Search for the cell housing the specified text and yield its (X, Y) center coordinate. 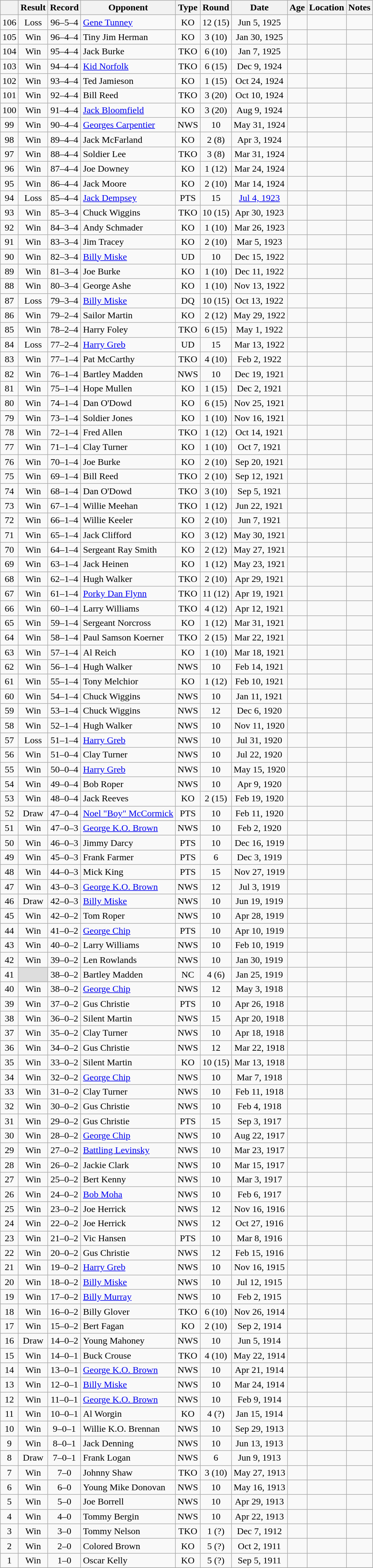
45–0–3 (64, 857)
11–0–1 (64, 1399)
Sep 20, 1921 (260, 462)
28–0–2 (64, 1136)
62–1–4 (64, 579)
Jack Heinen (128, 564)
88 (9, 286)
Jun 13, 1913 (260, 1443)
37 (9, 1033)
Record (64, 8)
49–0–4 (64, 784)
4 (6) (216, 975)
79 (9, 418)
53–1–4 (64, 711)
May 27, 1913 (260, 1473)
34 (9, 1077)
Jan 25, 1919 (260, 975)
Jack Burke (128, 52)
Feb 14, 1921 (260, 667)
Sep 29, 1913 (260, 1429)
Dec 11, 1922 (260, 271)
57–1–4 (64, 652)
Nov 25, 1921 (260, 403)
22–0–2 (64, 1224)
Buck Crouse (128, 1355)
Frank Logan (128, 1458)
60–1–4 (64, 608)
Dec 16, 1919 (260, 843)
May 30, 1921 (260, 535)
21–0–2 (64, 1238)
31–0–2 (64, 1092)
62 (9, 667)
84–3–4 (64, 227)
Nov 27, 1919 (260, 872)
Mar 8, 1916 (260, 1238)
86 (9, 315)
13 (9, 1385)
Dec 7, 1912 (260, 1531)
Pat McCarthy (128, 359)
Jun 5, 1925 (260, 22)
61 (9, 682)
75 (9, 476)
Location (327, 8)
82–3–4 (64, 257)
25 (9, 1209)
30–0–2 (64, 1106)
Tiny Jim Herman (128, 37)
Jan 15, 1914 (260, 1414)
80–3–4 (64, 286)
75–1–4 (64, 388)
98 (9, 139)
82 (9, 374)
37–0–2 (64, 1004)
91 (9, 242)
25–0–2 (64, 1180)
46–0–3 (64, 843)
Feb 10, 1921 (260, 682)
96 (9, 169)
Feb 2, 1922 (260, 359)
Feb 6, 1917 (260, 1194)
Tommy Bergin (128, 1516)
13–0–1 (64, 1370)
51–1–4 (64, 740)
4 (12) (216, 608)
14–0–1 (64, 1355)
56 (9, 755)
39 (9, 1004)
23–0–2 (64, 1209)
41–0–2 (64, 931)
Dec 19, 1921 (260, 374)
Tommy Nelson (128, 1531)
91–4–4 (64, 110)
66–1–4 (64, 520)
Nov 13, 1922 (260, 286)
4–0 (64, 1516)
Jul 22, 1920 (260, 755)
59–1–4 (64, 623)
Sergeant Ray Smith (128, 550)
70–1–4 (64, 462)
50 (9, 843)
84 (9, 344)
Mar 23, 1917 (260, 1150)
33–0–2 (64, 1062)
Feb 9, 1914 (260, 1399)
90 (9, 257)
11 (9, 1414)
45 (9, 916)
Apr 21, 1914 (260, 1370)
May 23, 1921 (260, 564)
19 (9, 1297)
18–0–2 (64, 1282)
Apr 12, 1921 (260, 608)
Nov 26, 1914 (260, 1311)
Apr 29, 1921 (260, 579)
12–0–1 (64, 1385)
NC (188, 975)
40 (9, 989)
Jul 12, 1915 (260, 1282)
Nov 16, 1921 (260, 418)
36 (9, 1048)
7 (9, 1473)
Jack Clifford (128, 535)
94–4–4 (64, 66)
71 (9, 535)
11 (12) (216, 593)
83 (9, 359)
Oct 10, 1924 (260, 95)
Al Worgin (128, 1414)
61–1–4 (64, 593)
41 (9, 975)
Aug 22, 1917 (260, 1136)
8–0–1 (64, 1443)
29–0–2 (64, 1121)
5 (9, 1502)
63–1–4 (64, 564)
Sep 3, 1917 (260, 1121)
96–4–4 (64, 37)
Noel "Boy" McCormick (128, 813)
17 (9, 1326)
Dec 9, 1924 (260, 66)
95–4–4 (64, 52)
Date (260, 8)
66 (9, 608)
Mar 3, 1917 (260, 1180)
47–0–3 (64, 828)
97 (9, 154)
18 (9, 1311)
Dec 3, 1919 (260, 857)
99 (9, 125)
71–1–4 (64, 447)
77–1–4 (64, 359)
1 (9, 1560)
Apr 10, 1919 (260, 931)
3 (9, 1531)
87–4–4 (64, 169)
29 (9, 1150)
42 (9, 960)
63 (9, 652)
67 (9, 593)
55 (9, 769)
Oct 7, 1921 (260, 447)
Feb 4, 1918 (260, 1106)
96–5–4 (64, 22)
46 (9, 901)
Willie Meehan (128, 506)
57 (9, 740)
Young Mike Donovan (128, 1487)
92–4–4 (64, 95)
32 (9, 1106)
Feb 19, 1920 (260, 799)
Ted Jamieson (128, 81)
16 (9, 1341)
Tom Roper (128, 916)
73 (9, 506)
Willie K.O. Brennan (128, 1429)
Jim Tracey (128, 242)
Feb 11, 1918 (260, 1092)
Billy Glover (128, 1311)
Bob Roper (128, 784)
7–0 (64, 1473)
68–1–4 (64, 491)
80 (9, 403)
Apr 26, 1918 (260, 1004)
Type (188, 8)
Gene Tunney (128, 22)
69 (9, 564)
Jan 30, 1919 (260, 960)
105 (9, 37)
Jan 11, 1921 (260, 696)
26–0–2 (64, 1165)
87 (9, 301)
89–4–4 (64, 139)
55–1–4 (64, 682)
24 (9, 1224)
Tony Melchior (128, 682)
54–1–4 (64, 696)
28 (9, 1165)
76 (9, 462)
16–0–2 (64, 1311)
Mar 24, 1924 (260, 169)
42–0–3 (64, 901)
Bob Moha (128, 1194)
Al Reich (128, 652)
90–4–4 (64, 125)
Mar 31, 1924 (260, 154)
43 (9, 945)
14–0–2 (64, 1341)
51–0–4 (64, 755)
Mar 13, 1922 (260, 344)
Bert Fagan (128, 1326)
10–0–1 (64, 1414)
64–1–4 (64, 550)
Battling Levinsky (128, 1150)
3 (12) (216, 535)
Mar 14, 1924 (260, 184)
52 (9, 813)
Colored Brown (128, 1546)
May 3, 1918 (260, 989)
40–0–2 (64, 945)
Jun 19, 1919 (260, 901)
Dec 15, 1922 (260, 257)
102 (9, 81)
Result (33, 8)
20–0–2 (64, 1253)
69–1–4 (64, 476)
12 (15) (216, 22)
79–3–4 (64, 301)
49 (9, 857)
May 29, 1922 (260, 315)
May 15, 1920 (260, 769)
8 (9, 1458)
74 (9, 491)
56–1–4 (64, 667)
Jackie Clark (128, 1165)
Jun 5, 1914 (260, 1341)
72 (9, 520)
Jack Bloomfield (128, 110)
50–0–4 (64, 769)
Oscar Kelly (128, 1560)
1 (?) (216, 1531)
64 (9, 637)
May 16, 1913 (260, 1487)
22 (9, 1253)
Mar 7, 1918 (260, 1077)
95 (9, 184)
Mar 22, 1918 (260, 1048)
93–4–4 (64, 81)
Jan 30, 1925 (260, 37)
Porky Dan Flynn (128, 593)
Jul 31, 1920 (260, 740)
George Ashe (128, 286)
Vic Hansen (128, 1238)
92 (9, 227)
Mar 13, 1918 (260, 1062)
27 (9, 1180)
Jack Reeves (128, 799)
60 (9, 696)
85–3–4 (64, 213)
78–2–4 (64, 330)
Mar 22, 1921 (260, 637)
Paul Samson Koerner (128, 637)
68 (9, 579)
Johnny Shaw (128, 1473)
Apr 28, 1919 (260, 916)
6–0 (64, 1487)
Billy Murray (128, 1297)
Soldier Lee (128, 154)
58–1–4 (64, 637)
Jul 3, 1919 (260, 886)
Mar 18, 1921 (260, 652)
81 (9, 388)
Nov 16, 1916 (260, 1209)
34–0–2 (64, 1048)
Jun 7, 1921 (260, 520)
Apr 18, 1918 (260, 1033)
Feb 2, 1915 (260, 1297)
Sergeant Norcross (128, 623)
Sep 2, 1914 (260, 1326)
48 (9, 872)
Jack Moore (128, 184)
43–0–3 (64, 886)
77 (9, 447)
27–0–2 (64, 1150)
24–0–2 (64, 1194)
47 (9, 886)
53 (9, 799)
Mar 24, 1914 (260, 1385)
9 (9, 1443)
Feb 15, 1916 (260, 1253)
35–0–2 (64, 1033)
Oct 24, 1924 (260, 81)
38 (9, 1018)
65 (9, 623)
Jack McFarland (128, 139)
26 (9, 1194)
Nov 16, 1915 (260, 1267)
67–1–4 (64, 506)
Jun 9, 1913 (260, 1458)
5–0 (64, 1502)
74–1–4 (64, 403)
Willie Keeler (128, 520)
Apr 22, 1913 (260, 1516)
Feb 10, 1919 (260, 945)
Aug 9, 1924 (260, 110)
Kid Norfolk (128, 66)
Dec 6, 1920 (260, 711)
1–0 (64, 1560)
Oct 27, 1916 (260, 1224)
9–0–1 (64, 1429)
Apr 30, 1923 (260, 213)
3–0 (64, 1531)
Fred Allen (128, 433)
81–3–4 (64, 271)
Apr 3, 1924 (260, 139)
Frank Farmer (128, 857)
Bert Kenny (128, 1180)
Feb 11, 1920 (260, 813)
Len Rowlands (128, 960)
Apr 19, 1921 (260, 593)
104 (9, 52)
93 (9, 213)
30 (9, 1136)
Jul 4, 1923 (260, 198)
DQ (188, 301)
19–0–2 (64, 1267)
Sep 5, 1911 (260, 1560)
Mar 5, 1923 (260, 242)
33 (9, 1092)
Andy Schmader (128, 227)
Sep 12, 1921 (260, 476)
Joe Downey (128, 169)
Georges Carpentier (128, 125)
32–0–2 (64, 1077)
106 (9, 22)
36–0–2 (64, 1018)
Round (216, 8)
88–4–4 (64, 154)
100 (9, 110)
58 (9, 725)
Oct 13, 1922 (260, 301)
76–1–4 (64, 374)
May 31, 1924 (260, 125)
Mar 15, 1917 (260, 1165)
14 (9, 1370)
Young Mahoney (128, 1341)
85–4–4 (64, 198)
Opponent (128, 8)
Hope Mullen (128, 388)
44–0–3 (64, 872)
Harry Foley (128, 330)
7–0–1 (64, 1458)
101 (9, 95)
Oct 2, 1911 (260, 1546)
Sep 5, 1921 (260, 491)
59 (9, 711)
65–1–4 (64, 535)
94 (9, 198)
77–2–4 (64, 344)
15–0–2 (64, 1326)
Apr 20, 1918 (260, 1018)
103 (9, 66)
Joe Borrell (128, 1502)
70 (9, 550)
2 (9, 1546)
May 1, 1922 (260, 330)
89 (9, 271)
Feb 2, 1920 (260, 828)
Nov 11, 1920 (260, 725)
44 (9, 931)
35 (9, 1062)
May 22, 1914 (260, 1355)
Mar 31, 1921 (260, 623)
23 (9, 1238)
Oct 14, 1921 (260, 433)
72–1–4 (64, 433)
Jack Denning (128, 1443)
Age (297, 8)
52–1–4 (64, 725)
73–1–4 (64, 418)
Apr 29, 1913 (260, 1502)
Mick King (128, 872)
2–0 (64, 1546)
85 (9, 330)
20 (9, 1282)
86–4–4 (64, 184)
21 (9, 1267)
54 (9, 784)
39–0–2 (64, 960)
48–0–4 (64, 799)
Sailor Martin (128, 315)
83–3–4 (64, 242)
4 (?) (216, 1414)
51 (9, 828)
Jan 7, 1925 (260, 52)
May 27, 1921 (260, 550)
3 (8) (216, 154)
47–0–4 (64, 813)
Mar 26, 1923 (260, 227)
42–0–2 (64, 916)
Dec 2, 1921 (260, 388)
31 (9, 1121)
Jack Dempsey (128, 198)
17–0–2 (64, 1297)
Jimmy Darcy (128, 843)
4 (9, 1516)
Soldier Jones (128, 418)
79–2–4 (64, 315)
Jun 22, 1921 (260, 506)
2 (8) (216, 139)
Notes (360, 8)
Apr 9, 1920 (260, 784)
78 (9, 433)
